Extract the [x, y] coordinate from the center of the cell holding the provided text.  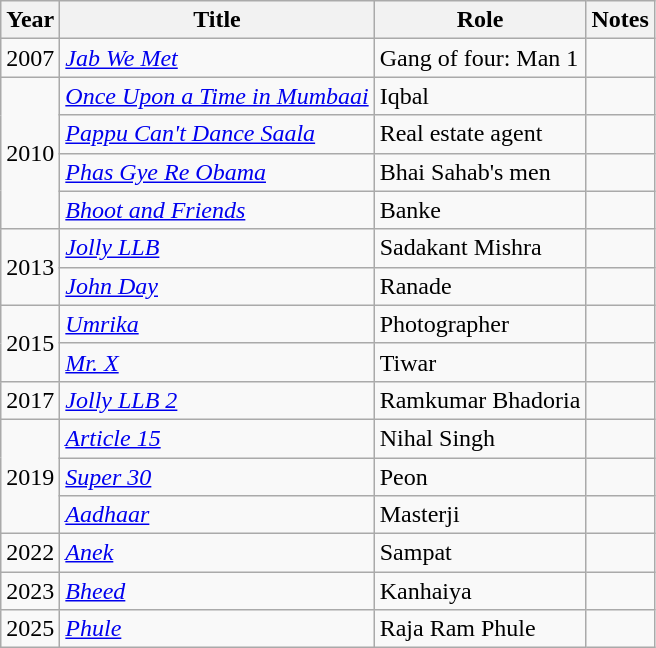
John Day [217, 286]
Peon [480, 477]
2025 [30, 629]
Nihal Singh [480, 438]
Year [30, 20]
Real estate agent [480, 134]
2010 [30, 153]
Jab We Met [217, 58]
Umrika [217, 324]
Aadhaar [217, 515]
Anek [217, 553]
Sampat [480, 553]
Pappu Can't Dance Saala [217, 134]
Ramkumar Bhadoria [480, 400]
Once Upon a Time in Mumbaai [217, 96]
Sadakant Mishra [480, 248]
Bhai Sahab's men [480, 172]
Article 15 [217, 438]
2022 [30, 553]
Iqbal [480, 96]
2019 [30, 476]
2017 [30, 400]
Kanhaiya [480, 591]
Masterji [480, 515]
Tiwar [480, 362]
Jolly LLB [217, 248]
Banke [480, 210]
Phule [217, 629]
Raja Ram Phule [480, 629]
2013 [30, 267]
Bheed [217, 591]
Jolly LLB 2 [217, 400]
Phas Gye Re Obama [217, 172]
Title [217, 20]
Gang of four: Man 1 [480, 58]
Mr. X [217, 362]
2015 [30, 343]
Super 30 [217, 477]
2007 [30, 58]
Notes [620, 20]
2023 [30, 591]
Bhoot and Friends [217, 210]
Ranade [480, 286]
Role [480, 20]
Photographer [480, 324]
